Return the (x, y) coordinate for the center point of the cell that contains the specified text.  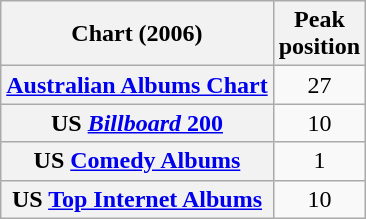
US Top Internet Albums (137, 199)
1 (319, 161)
Chart (2006) (137, 34)
Australian Albums Chart (137, 85)
27 (319, 85)
Peakposition (319, 34)
US Billboard 200 (137, 123)
US Comedy Albums (137, 161)
